Search for the cell housing the specified text and yield its [x, y] center coordinate. 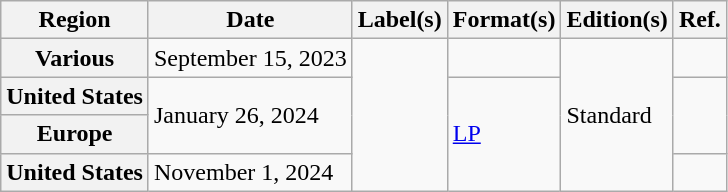
Standard [617, 115]
Edition(s) [617, 20]
November 1, 2024 [250, 172]
Label(s) [400, 20]
January 26, 2024 [250, 115]
September 15, 2023 [250, 58]
Date [250, 20]
Europe [75, 134]
Ref. [700, 20]
Various [75, 58]
Region [75, 20]
LP [504, 134]
Format(s) [504, 20]
